Determine the (x, y) coordinate at the center of the cell enclosing the given text.  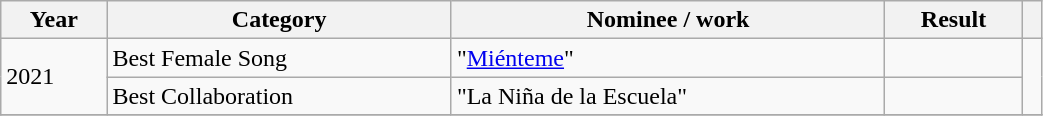
Best Collaboration (280, 96)
Category (280, 20)
Nominee / work (668, 20)
2021 (54, 77)
Best Female Song (280, 58)
"Miénteme" (668, 58)
Year (54, 20)
"La Niña de la Escuela" (668, 96)
Result (954, 20)
